Detect which cell encompasses the target text, then output its (X, Y) center coordinate. 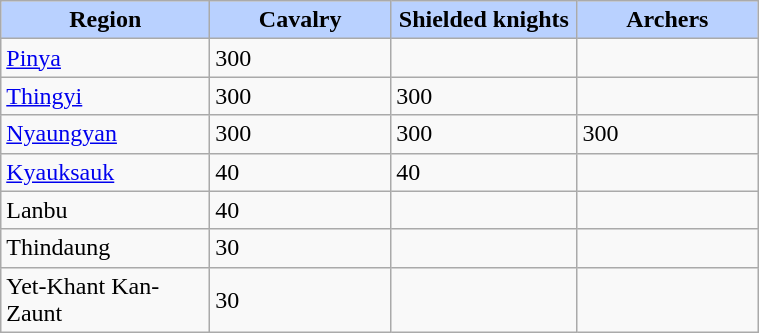
Kyauksauk (106, 172)
Shielded knights (484, 20)
Lanbu (106, 210)
Thindaung (106, 248)
Nyaungyan (106, 134)
Pinya (106, 58)
Thingyi (106, 96)
Yet-Khant Kan-Zaunt (106, 300)
Cavalry (300, 20)
Region (106, 20)
Archers (668, 20)
